Scan for the cell matching the given text and deliver its (X, Y) coordinate at center. 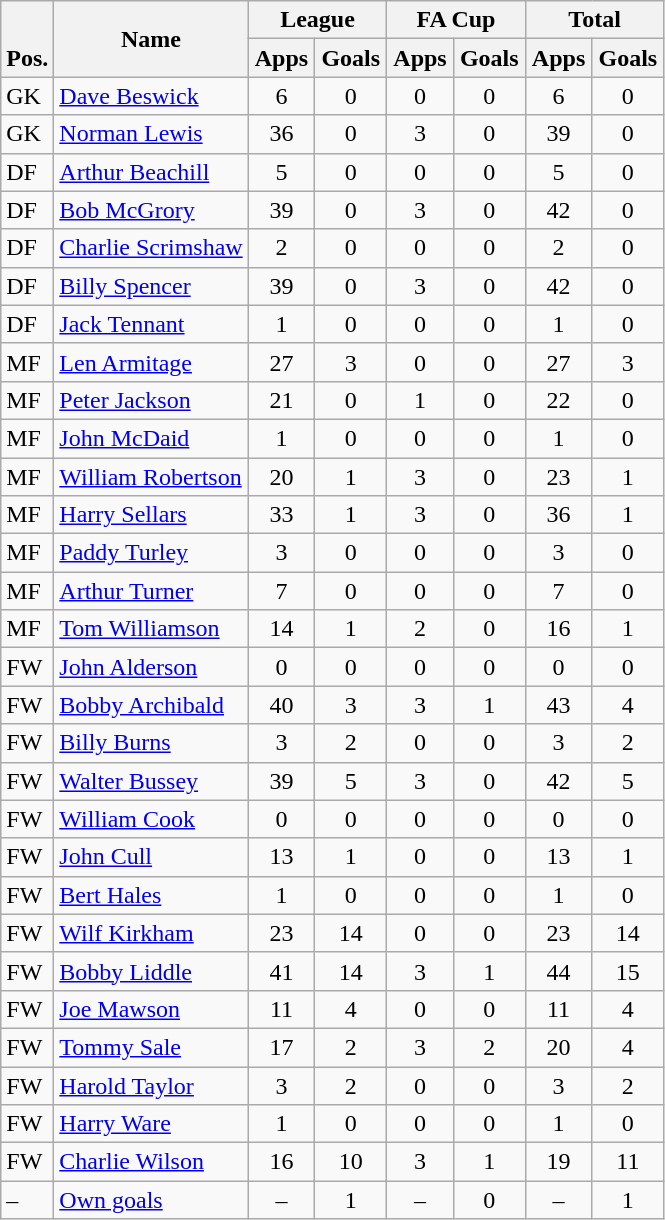
Bobby Liddle (151, 971)
William Robertson (151, 477)
Norman Lewis (151, 134)
Billy Spencer (151, 286)
44 (558, 971)
John McDaid (151, 438)
John Cull (151, 857)
Harry Sellars (151, 515)
33 (282, 515)
Paddy Turley (151, 553)
Bert Hales (151, 895)
10 (351, 1162)
41 (282, 971)
William Cook (151, 819)
Pos. (28, 39)
Name (151, 39)
Billy Burns (151, 743)
43 (558, 705)
19 (558, 1162)
FA Cup (456, 20)
21 (282, 400)
Arthur Beachill (151, 172)
Charlie Wilson (151, 1162)
Arthur Turner (151, 591)
League (318, 20)
John Alderson (151, 667)
15 (628, 971)
Jack Tennant (151, 324)
Own goals (151, 1200)
Peter Jackson (151, 400)
Bobby Archibald (151, 705)
Tommy Sale (151, 1047)
Harry Ware (151, 1124)
Harold Taylor (151, 1085)
Bob McGrory (151, 210)
Total (594, 20)
22 (558, 400)
Charlie Scrimshaw (151, 248)
Len Armitage (151, 362)
17 (282, 1047)
Tom Williamson (151, 629)
40 (282, 705)
Wilf Kirkham (151, 933)
Dave Beswick (151, 96)
Walter Bussey (151, 781)
Joe Mawson (151, 1009)
